From the cell containing the given text, extract its center point as (X, Y) coordinate. 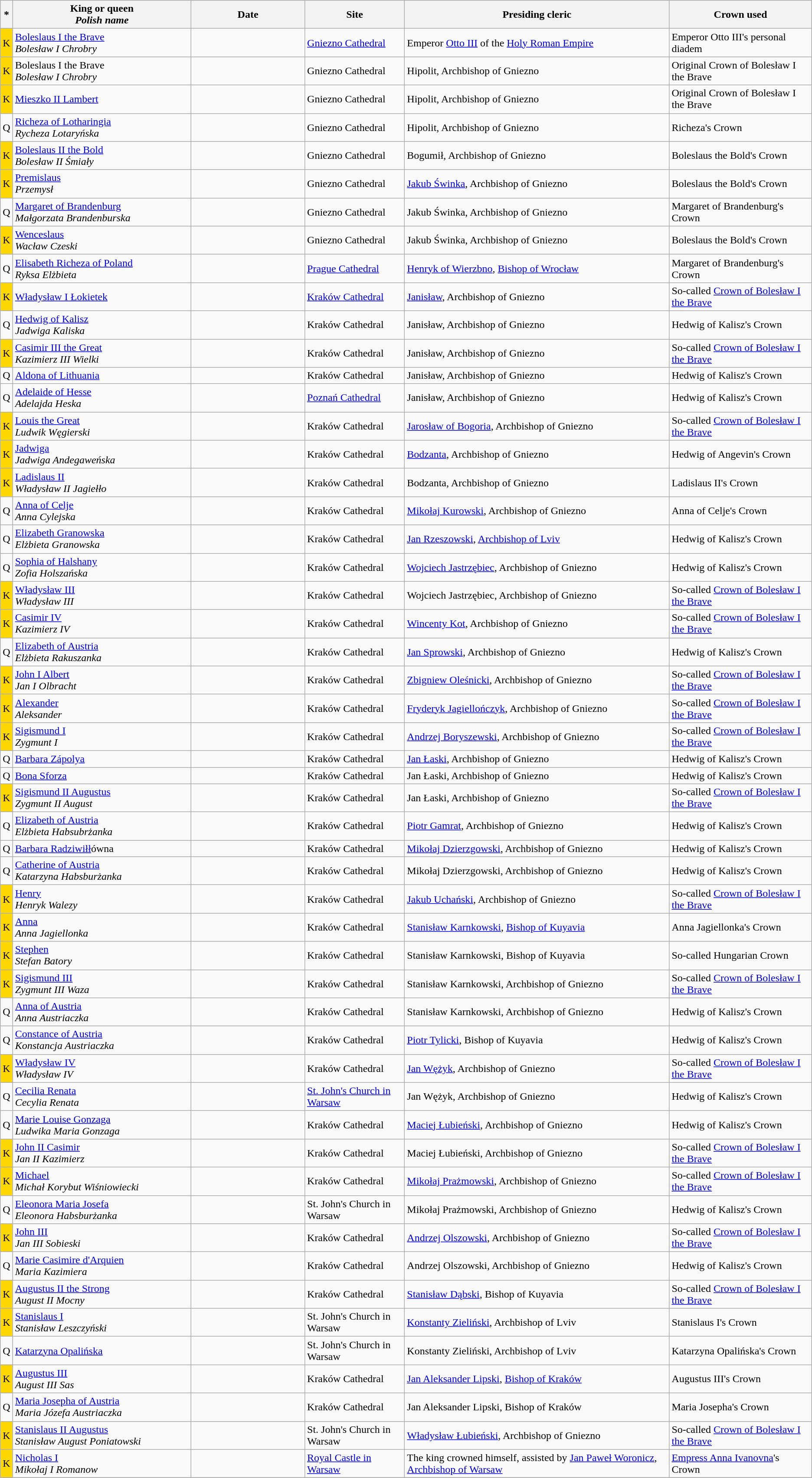
Jadwiga Jadwiga Andegaweńska (101, 455)
Mieszko II Lambert (101, 99)
Fryderyk Jagiellończyk, Archbishop of Gniezno (537, 708)
Casimir III the Great Kazimierz III Wielki (101, 353)
The king crowned himself, assisted by Jan Paweł Woronicz, Archbishop of Warsaw (537, 1464)
Wenceslaus Wacław Czeski (101, 240)
Cecilia Renata Cecylia Renata (101, 1097)
Maria Josepha of Austria Maria Józefa Austriaczka (101, 1407)
Anna of Celje's Crown (740, 511)
Katarzyna Opalińska (101, 1351)
Adelaide of Hesse Adelajda Heska (101, 398)
Anna Jagiellonka's Crown (740, 927)
Sigismund I Zygmunt I (101, 737)
Boleslaus II the Bold Bolesław II Śmiały (101, 155)
Władysław IV Władysław IV (101, 1068)
Empress Anna Ivanovna's Crown (740, 1464)
Eleonora Maria Josefa Eleonora Habsburżanka (101, 1209)
Anna of Celje Anna Cylejska (101, 511)
Henry Henryk Walezy (101, 899)
Elizabeth of Austria Elżbieta Rakuszanka (101, 652)
Margaret of Brandenburg Małgorzata Brandenburska (101, 212)
Hedwig of Angevin's Crown (740, 455)
Bogumił, Archbishop of Gniezno (537, 155)
John II Casimir Jan II Kazimierz (101, 1153)
Elizabeth of Austria Elżbieta Habsubrżanka (101, 826)
Premislaus Przemysł (101, 184)
Maria Josepha's Crown (740, 1407)
Andrzej Boryszewski, Archbishop of Gniezno (537, 737)
Stanislaus I's Crown (740, 1322)
Jan Rzeszowski, Archbishop of Lviv (537, 539)
Augustus II the Strong August II Mocny (101, 1294)
Royal Castle in Warsaw (355, 1464)
Presiding cleric (537, 15)
* (7, 15)
Marie Louise Gonzaga Ludwika Maria Gonzaga (101, 1124)
Catherine of Austria Katarzyna Habsburżanka (101, 871)
Anna of Austria Anna Austriaczka (101, 1012)
Michael Michał Korybut Wiśniowiecki (101, 1181)
Poznań Cathedral (355, 398)
Jakub Uchański, Archbishop of Gniezno (537, 899)
Date (248, 15)
Richeza's Crown (740, 128)
Emperor Otto III's personal diadem (740, 43)
Jarosław of Bogoria, Archbishop of Gniezno (537, 426)
John III Jan III Sobieski (101, 1238)
Casimir IV Kazimierz IV (101, 624)
Ladislaus II Władysław II Jagiełło (101, 482)
Constance of Austria Konstancja Austriaczka (101, 1040)
Mikołaj Kurowski, Archbishop of Gniezno (537, 511)
Katarzyna Opalińska's Crown (740, 1351)
Site (355, 15)
Sophia of Halshany Zofia Holszańska (101, 567)
Sigismund III Zygmunt III Waza (101, 984)
Bona Sforza (101, 775)
So-called Hungarian Crown (740, 955)
Stanislaus II Augustus Stanisław August Poniatowski (101, 1435)
Emperor Otto III of the Holy Roman Empire (537, 43)
Stanislaus I Stanisław Leszczyński (101, 1322)
Zbigniew Oleśnicki, Archbishop of Gniezno (537, 680)
Richeza of Lotharingia Rycheza Lotaryńska (101, 128)
Władysław I Łokietek (101, 297)
King or queen Polish name (101, 15)
Louis the Great Ludwik Węgierski (101, 426)
Aldona of Lithuania (101, 376)
John I Albert Jan I Olbracht (101, 680)
Hedwig of Kalisz Jadwiga Kaliska (101, 324)
Sigismund II Augustus Zygmunt II August (101, 798)
Alexander Aleksander (101, 708)
Ladislaus II's Crown (740, 482)
Marie Casimire d'Arquien Maria Kazimiera (101, 1266)
Elizabeth Granowska Elżbieta Granowska (101, 539)
Barbara Zápolya (101, 759)
Władysław III Władysław III (101, 595)
Nicholas I Mikołaj I Romanow (101, 1464)
AnnaAnna Jagiellonka (101, 927)
Barbara Radziwiłłówna (101, 849)
Piotr Tylicki, Bishop of Kuyavia (537, 1040)
Piotr Gamrat, Archbishop of Gniezno (537, 826)
Crown used (740, 15)
Augustus III's Crown (740, 1379)
Augustus III August III Sas (101, 1379)
Elisabeth Richeza of Poland Ryksa Elżbieta (101, 268)
Władysław Łubieński, Archbishop of Gniezno (537, 1435)
Wincenty Kot, Archbishop of Gniezno (537, 624)
Henryk of Wierzbno, Bishop of Wrocław (537, 268)
Stephen Stefan Batory (101, 955)
Stanisław Dąbski, Bishop of Kuyavia (537, 1294)
Prague Cathedral (355, 268)
Jan Sprowski, Archbishop of Gniezno (537, 652)
